Extract the (x, y) coordinate from the center of the cell holding the provided text.  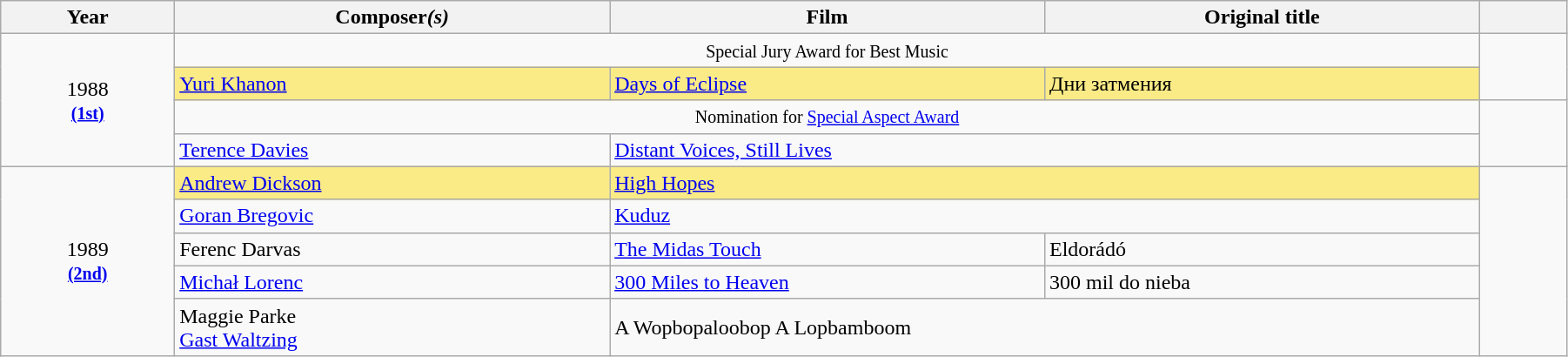
Special Jury Award for Best Music (828, 51)
Andrew Dickson (392, 183)
High Hopes (1045, 183)
Yuri Khanon (392, 84)
Year (88, 17)
Maggie Parke Gast Waltzing (392, 327)
Film (828, 17)
Composer(s) (392, 17)
1989(2nd) (88, 261)
1988(1st) (88, 100)
Original title (1262, 17)
A Wopbopaloobop A Lopbamboom (1045, 327)
Terence Davies (392, 150)
Eldorádó (1262, 249)
Michał Lorenc (392, 282)
Дни затмения (1262, 84)
Goran Bregovic (392, 216)
Days of Eclipse (828, 84)
The Midas Touch (828, 249)
Ferenc Darvas (392, 249)
300 Miles to Heaven (828, 282)
Kuduz (1045, 216)
Distant Voices, Still Lives (1045, 150)
300 mil do nieba (1262, 282)
Nomination for Special Aspect Award (828, 117)
